Scan for the cell matching the given text and deliver its [X, Y] coordinate at center. 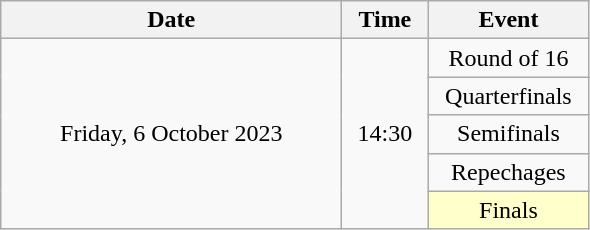
Event [508, 20]
14:30 [385, 134]
Quarterfinals [508, 96]
Time [385, 20]
Semifinals [508, 134]
Finals [508, 210]
Repechages [508, 172]
Friday, 6 October 2023 [172, 134]
Date [172, 20]
Round of 16 [508, 58]
